Identify which cell holds the provided text, then report its (x, y) central coordinate. 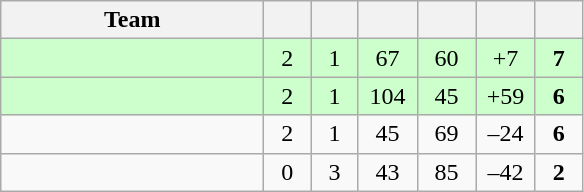
–42 (506, 172)
104 (388, 96)
69 (446, 134)
–24 (506, 134)
+7 (506, 58)
7 (558, 58)
Team (132, 20)
43 (388, 172)
0 (288, 172)
67 (388, 58)
85 (446, 172)
60 (446, 58)
3 (334, 172)
+59 (506, 96)
